Pinpoint the cell where the given text exists, returning its [X, Y] midpoint coordinate. 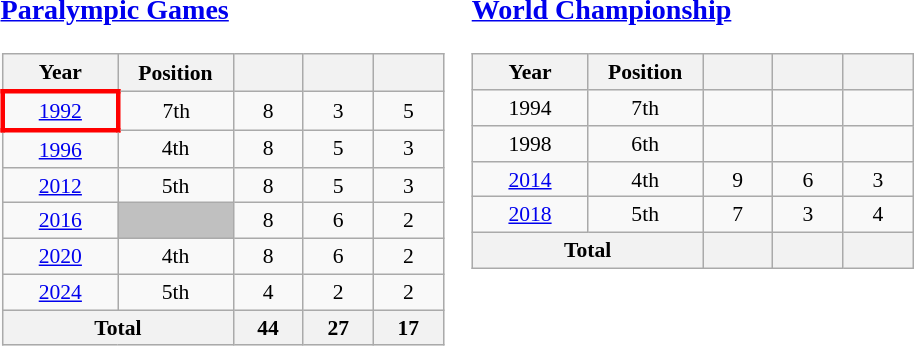
17 [408, 328]
9 [738, 179]
2014 [530, 179]
1994 [530, 108]
2016 [60, 221]
2020 [60, 257]
44 [268, 328]
1998 [530, 144]
1996 [60, 148]
2012 [60, 185]
2024 [60, 292]
2018 [530, 215]
7 [738, 215]
6th [646, 144]
1992 [60, 112]
27 [338, 328]
